Pinpoint the cell where the given text exists, returning its (x, y) midpoint coordinate. 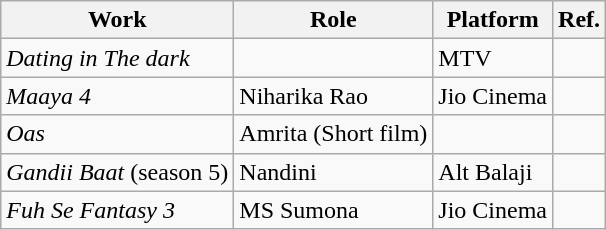
Ref. (580, 20)
Nandini (334, 172)
Role (334, 20)
Gandii Baat (season 5) (118, 172)
Alt Balaji (493, 172)
Maaya 4 (118, 96)
MS Sumona (334, 210)
Niharika Rao (334, 96)
MTV (493, 58)
Fuh Se Fantasy 3 (118, 210)
Work (118, 20)
Amrita (Short film) (334, 134)
Oas (118, 134)
Platform (493, 20)
Dating in The dark (118, 58)
